Return the [x, y] coordinate for the center point of the cell that contains the specified text.  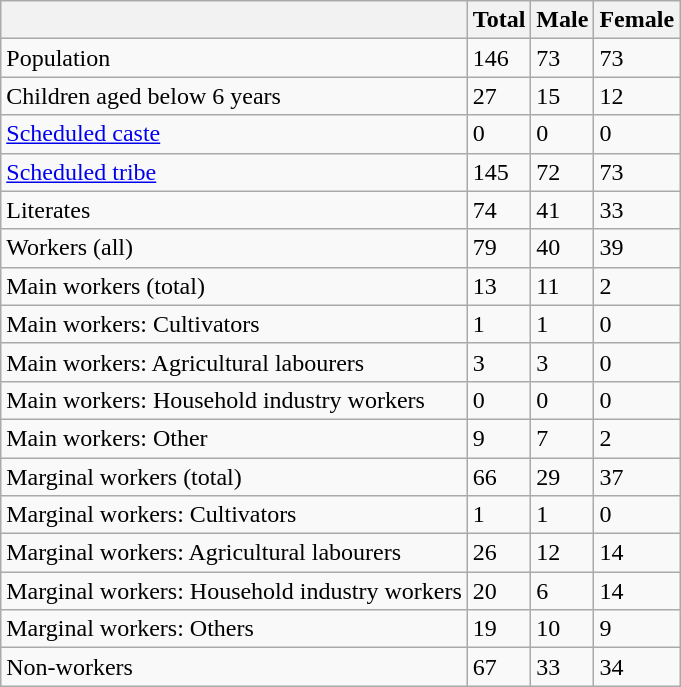
74 [499, 210]
27 [499, 96]
34 [637, 667]
11 [562, 286]
Main workers (total) [234, 286]
Non-workers [234, 667]
Children aged below 6 years [234, 96]
7 [562, 438]
10 [562, 629]
Scheduled caste [234, 134]
66 [499, 477]
Female [637, 20]
6 [562, 591]
Male [562, 20]
40 [562, 248]
Main workers: Other [234, 438]
Main workers: Household industry workers [234, 400]
Marginal workers (total) [234, 477]
13 [499, 286]
41 [562, 210]
Marginal workers: Household industry workers [234, 591]
19 [499, 629]
Main workers: Cultivators [234, 324]
Population [234, 58]
79 [499, 248]
Workers (all) [234, 248]
Total [499, 20]
Scheduled tribe [234, 172]
146 [499, 58]
29 [562, 477]
72 [562, 172]
145 [499, 172]
15 [562, 96]
Marginal workers: Cultivators [234, 515]
Literates [234, 210]
67 [499, 667]
Main workers: Agricultural labourers [234, 362]
20 [499, 591]
26 [499, 553]
Marginal workers: Others [234, 629]
39 [637, 248]
Marginal workers: Agricultural labourers [234, 553]
37 [637, 477]
